Capture the cell that displays the provided text and extract its (x, y) central coordinate. 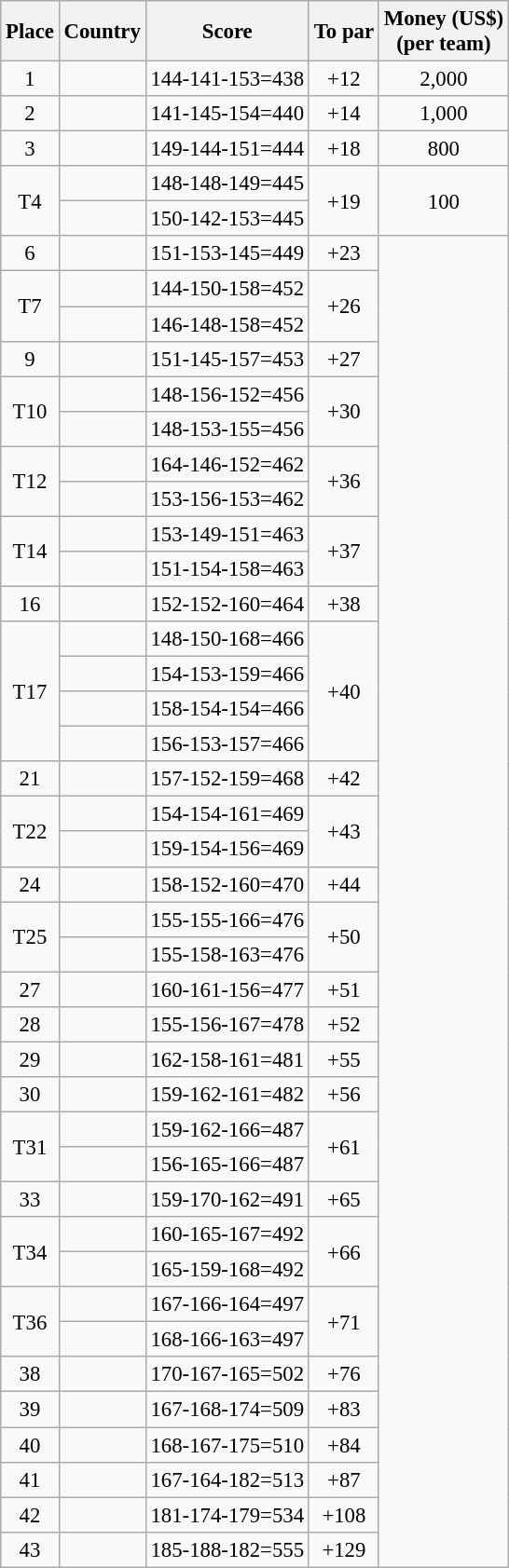
+27 (343, 359)
153-156-153=462 (227, 499)
T25 (30, 937)
T7 (30, 306)
6 (30, 254)
33 (30, 1200)
16 (30, 604)
154-153-159=466 (227, 675)
159-162-166=487 (227, 1129)
+42 (343, 779)
24 (30, 884)
+14 (343, 114)
150-142-153=445 (227, 219)
157-152-159=468 (227, 779)
+18 (343, 149)
+61 (343, 1146)
+50 (343, 937)
164-146-152=462 (227, 464)
9 (30, 359)
156-153-157=466 (227, 744)
+26 (343, 306)
3 (30, 149)
T14 (30, 552)
800 (444, 149)
Place (30, 32)
153-149-151=463 (227, 534)
+84 (343, 1445)
+108 (343, 1515)
167-164-182=513 (227, 1479)
+36 (343, 481)
148-148-149=445 (227, 184)
148-156-152=456 (227, 394)
+23 (343, 254)
1,000 (444, 114)
+19 (343, 201)
27 (30, 989)
+52 (343, 1025)
29 (30, 1059)
T36 (30, 1321)
38 (30, 1374)
151-154-158=463 (227, 569)
21 (30, 779)
158-154-154=466 (227, 709)
148-153-155=456 (227, 429)
1 (30, 79)
+76 (343, 1374)
Score (227, 32)
+30 (343, 412)
T22 (30, 831)
30 (30, 1095)
158-152-160=470 (227, 884)
T12 (30, 481)
+55 (343, 1059)
+38 (343, 604)
151-153-145=449 (227, 254)
159-170-162=491 (227, 1200)
43 (30, 1549)
+65 (343, 1200)
+44 (343, 884)
+87 (343, 1479)
162-158-161=481 (227, 1059)
T10 (30, 412)
T34 (30, 1252)
170-167-165=502 (227, 1374)
144-150-158=452 (227, 289)
+51 (343, 989)
40 (30, 1445)
100 (444, 201)
165-159-168=492 (227, 1270)
141-145-154=440 (227, 114)
148-150-168=466 (227, 639)
+43 (343, 831)
+83 (343, 1410)
T4 (30, 201)
39 (30, 1410)
181-174-179=534 (227, 1515)
28 (30, 1025)
160-161-156=477 (227, 989)
41 (30, 1479)
Country (103, 32)
+40 (343, 691)
167-168-174=509 (227, 1410)
42 (30, 1515)
152-152-160=464 (227, 604)
149-144-151=444 (227, 149)
2,000 (444, 79)
To par (343, 32)
168-167-175=510 (227, 1445)
168-166-163=497 (227, 1340)
167-166-164=497 (227, 1304)
+12 (343, 79)
Money (US$)(per team) (444, 32)
156-165-166=487 (227, 1165)
159-162-161=482 (227, 1095)
T31 (30, 1146)
2 (30, 114)
160-165-167=492 (227, 1234)
155-158-163=476 (227, 954)
+56 (343, 1095)
155-155-166=476 (227, 920)
+37 (343, 552)
155-156-167=478 (227, 1025)
144-141-153=438 (227, 79)
154-154-161=469 (227, 814)
146-148-158=452 (227, 324)
185-188-182=555 (227, 1549)
+71 (343, 1321)
+129 (343, 1549)
151-145-157=453 (227, 359)
159-154-156=469 (227, 850)
T17 (30, 691)
+66 (343, 1252)
